Detect which cell encompasses the target text, then output its [x, y] center coordinate. 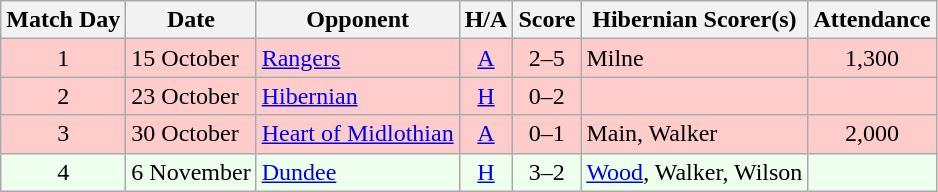
3 [64, 134]
Attendance [872, 20]
H/A [486, 20]
Main, Walker [694, 134]
Score [547, 20]
0–2 [547, 96]
Match Day [64, 20]
Opponent [358, 20]
Heart of Midlothian [358, 134]
Dundee [358, 172]
2,000 [872, 134]
Wood, Walker, Wilson [694, 172]
Date [191, 20]
15 October [191, 58]
6 November [191, 172]
4 [64, 172]
1 [64, 58]
30 October [191, 134]
1,300 [872, 58]
Hibernian Scorer(s) [694, 20]
Rangers [358, 58]
3–2 [547, 172]
23 October [191, 96]
Milne [694, 58]
0–1 [547, 134]
2 [64, 96]
2–5 [547, 58]
Hibernian [358, 96]
